Provide the [X, Y] coordinate of the cell's center where the given text is located.  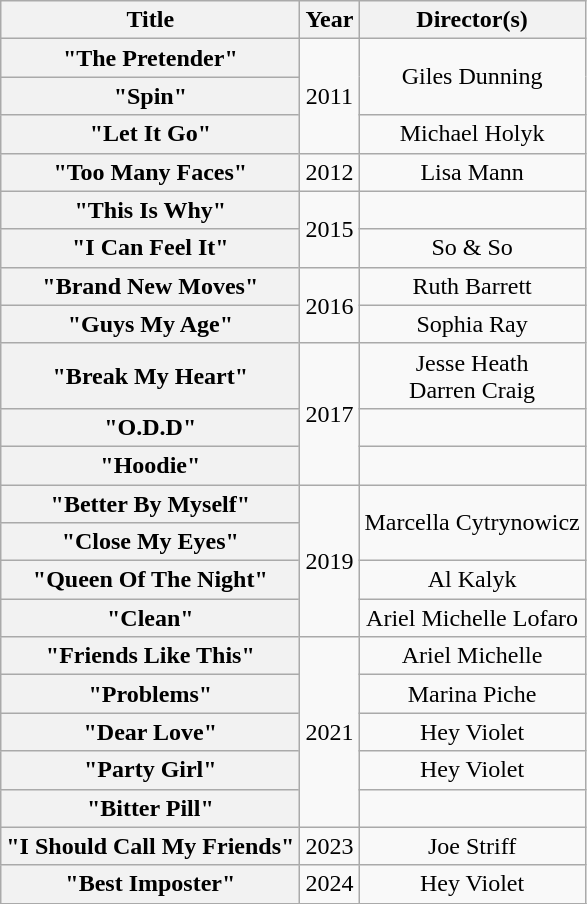
Ariel Michelle Lofaro [472, 618]
"I Can Feel It" [150, 248]
Sophia Ray [472, 324]
"Brand New Moves" [150, 286]
Giles Dunning [472, 77]
"Let It Go" [150, 134]
2021 [330, 732]
"Guys My Age" [150, 324]
Title [150, 20]
Ariel Michelle [472, 656]
2011 [330, 96]
"This Is Why" [150, 210]
"Hoodie" [150, 465]
Joe Striff [472, 846]
"Better By Myself" [150, 503]
"Close My Eyes" [150, 542]
"Dear Love" [150, 732]
"Clean" [150, 618]
2023 [330, 846]
Ruth Barrett [472, 286]
"Party Girl" [150, 770]
Year [330, 20]
Michael Holyk [472, 134]
So & So [472, 248]
"I Should Call My Friends" [150, 846]
2016 [330, 305]
Lisa Mann [472, 172]
"The Pretender" [150, 58]
2019 [330, 560]
"Spin" [150, 96]
Director(s) [472, 20]
Marina Piche [472, 694]
"Friends Like This" [150, 656]
"Problems" [150, 694]
"Best Imposter" [150, 884]
"Break My Heart" [150, 376]
2012 [330, 172]
"Queen Of The Night" [150, 580]
Al Kalyk [472, 580]
"O.D.D" [150, 427]
"Too Many Faces" [150, 172]
2024 [330, 884]
Marcella Cytrynowicz [472, 522]
2017 [330, 414]
2015 [330, 229]
"Bitter Pill" [150, 808]
Jesse HeathDarren Craig [472, 376]
